Determine the [X, Y] coordinate at the center of the cell enclosing the given text.  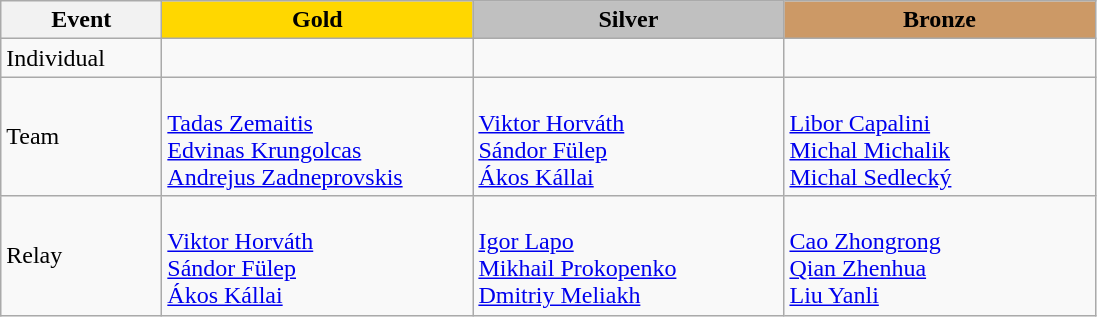
Team [82, 136]
Relay [82, 256]
Cao Zhongrong Qian Zhenhua Liu Yanli [940, 256]
Event [82, 20]
Gold [318, 20]
Libor Capalini Michal Michalik Michal Sedlecký [940, 136]
Silver [628, 20]
Tadas Zemaitis Edvinas Krungolcas Andrejus Zadneprovskis [318, 136]
Individual [82, 58]
Bronze [940, 20]
Igor Lapo Mikhail Prokopenko Dmitriy Meliakh [628, 256]
